Identify which cell holds the provided text, then report its (X, Y) central coordinate. 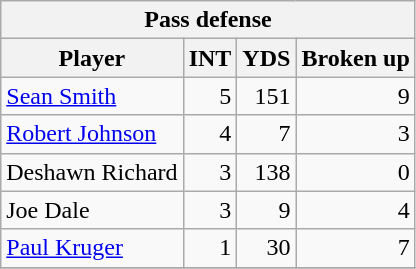
30 (266, 248)
Paul Kruger (92, 248)
Player (92, 58)
5 (210, 96)
138 (266, 172)
0 (356, 172)
1 (210, 248)
YDS (266, 58)
151 (266, 96)
Deshawn Richard (92, 172)
INT (210, 58)
Robert Johnson (92, 134)
Joe Dale (92, 210)
Sean Smith (92, 96)
Broken up (356, 58)
Pass defense (208, 20)
